Locate the cell with the specified text and output its (x, y) center coordinate. 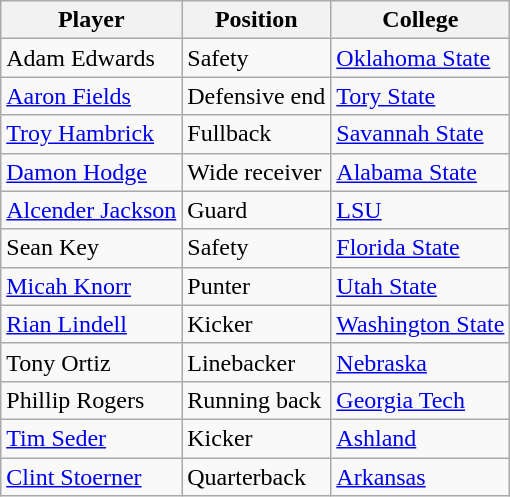
Ashland (420, 438)
Clint Stoerner (92, 477)
Defensive end (256, 96)
Tim Seder (92, 438)
Arkansas (420, 477)
Tory State (420, 96)
Aaron Fields (92, 96)
Tony Ortiz (92, 362)
Quarterback (256, 477)
Alabama State (420, 172)
Linebacker (256, 362)
Guard (256, 210)
Savannah State (420, 134)
Fullback (256, 134)
Georgia Tech (420, 400)
Wide receiver (256, 172)
Alcender Jackson (92, 210)
Nebraska (420, 362)
College (420, 20)
Adam Edwards (92, 58)
Position (256, 20)
Damon Hodge (92, 172)
Florida State (420, 248)
Punter (256, 286)
Washington State (420, 324)
Utah State (420, 286)
Micah Knorr (92, 286)
Troy Hambrick (92, 134)
Oklahoma State (420, 58)
Phillip Rogers (92, 400)
Running back (256, 400)
Rian Lindell (92, 324)
Player (92, 20)
LSU (420, 210)
Sean Key (92, 248)
